Extract the (X, Y) coordinate from the center of the cell holding the provided text.  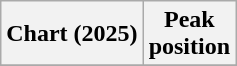
Peakposition (189, 34)
Chart (2025) (72, 34)
